Capture the cell that displays the provided text and extract its [x, y] central coordinate. 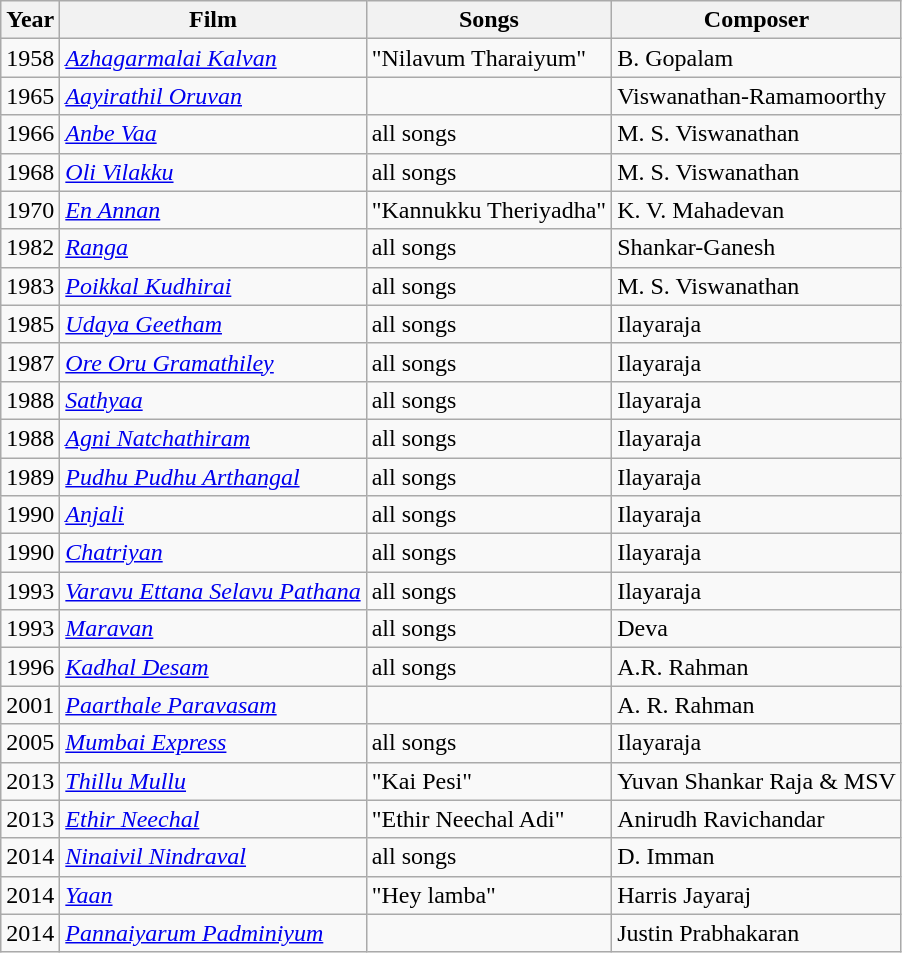
"Hey lamba" [488, 895]
B. Gopalam [757, 58]
Pudhu Pudhu Arthangal [213, 477]
Sathyaa [213, 400]
Chatriyan [213, 553]
1968 [30, 172]
Paarthale Paravasam [213, 705]
Anjali [213, 515]
Justin Prabhakaran [757, 933]
Film [213, 20]
2001 [30, 705]
1987 [30, 362]
"Kai Pesi" [488, 781]
Oli Vilakku [213, 172]
Ethir Neechal [213, 819]
Anbe Vaa [213, 134]
Viswanathan-Ramamoorthy [757, 96]
Ranga [213, 248]
Ore Oru Gramathiley [213, 362]
Azhagarmalai Kalvan [213, 58]
Songs [488, 20]
1965 [30, 96]
Composer [757, 20]
Mumbai Express [213, 743]
Year [30, 20]
Varavu Ettana Selavu Pathana [213, 591]
Harris Jayaraj [757, 895]
1958 [30, 58]
A.R. Rahman [757, 667]
Anirudh Ravichandar [757, 819]
Yaan [213, 895]
Deva [757, 629]
1996 [30, 667]
Maravan [213, 629]
Kadhal Desam [213, 667]
Yuvan Shankar Raja & MSV [757, 781]
A. R. Rahman [757, 705]
1982 [30, 248]
Ninaivil Nindraval [213, 857]
D. Imman [757, 857]
Thillu Mullu [213, 781]
Pannaiyarum Padminiyum [213, 933]
"Kannukku Theriyadha" [488, 210]
1983 [30, 286]
1966 [30, 134]
K. V. Mahadevan [757, 210]
"Ethir Neechal Adi" [488, 819]
1970 [30, 210]
1989 [30, 477]
Udaya Geetham [213, 324]
Agni Natchathiram [213, 438]
Shankar-Ganesh [757, 248]
En Annan [213, 210]
"Nilavum Tharaiyum" [488, 58]
1985 [30, 324]
2005 [30, 743]
Aayirathil Oruvan [213, 96]
Poikkal Kudhirai [213, 286]
